Identify which cell holds the provided text, then report its (X, Y) central coordinate. 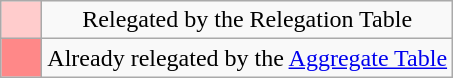
Already relegated by the Aggregate Table (248, 58)
Relegated by the Relegation Table (248, 20)
